Find where the given text appears and provide that cell's center as [x, y] coordinate. 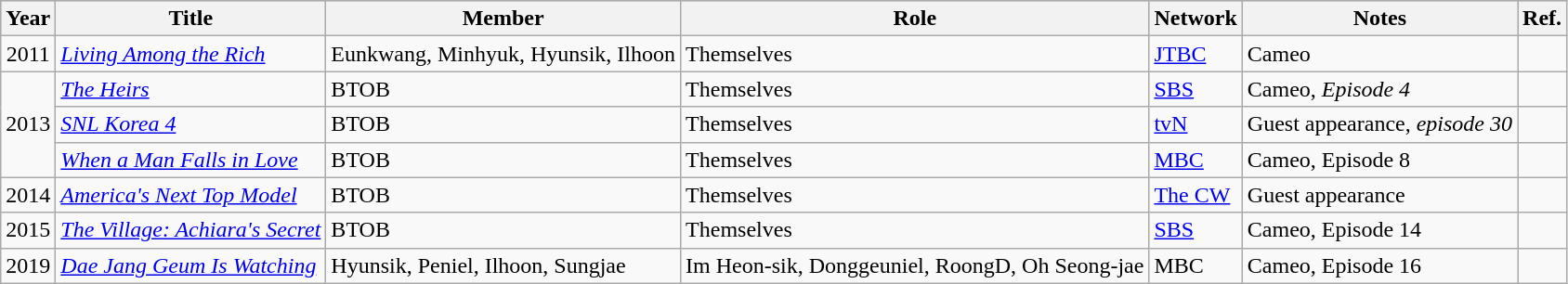
The Heirs [191, 89]
Cameo, Episode 8 [1379, 160]
Notes [1379, 19]
Living Among the Rich [191, 54]
The CW [1196, 195]
When a Man Falls in Love [191, 160]
2019 [28, 265]
Cameo, Episode 4 [1379, 89]
2011 [28, 54]
tvN [1196, 124]
2014 [28, 195]
Cameo, Episode 14 [1379, 230]
Role [915, 19]
Network [1196, 19]
2013 [28, 124]
America's Next Top Model [191, 195]
JTBC [1196, 54]
Cameo [1379, 54]
SNL Korea 4 [191, 124]
Hyunsik, Peniel, Ilhoon, Sungjae [503, 265]
The Village: Achiara's Secret [191, 230]
Guest appearance, episode 30 [1379, 124]
Im Heon-sik, Donggeuniel, RoongD, Oh Seong-jae [915, 265]
Title [191, 19]
Guest appearance [1379, 195]
Dae Jang Geum Is Watching [191, 265]
2015 [28, 230]
Ref. [1542, 19]
Cameo, Episode 16 [1379, 265]
Member [503, 19]
Eunkwang, Minhyuk, Hyunsik, Ilhoon [503, 54]
Year [28, 19]
